Output the (X, Y) coordinate of the center of the cell containing the given text.  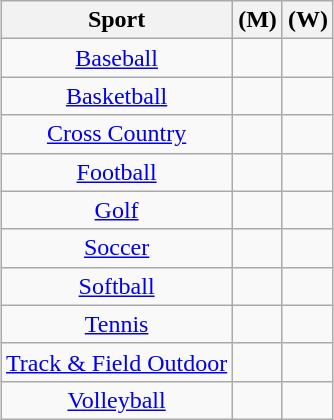
Volleyball (117, 400)
(W) (308, 20)
Football (117, 172)
Track & Field Outdoor (117, 362)
Basketball (117, 96)
Tennis (117, 324)
Cross Country (117, 134)
Golf (117, 210)
Soccer (117, 248)
Softball (117, 286)
(M) (258, 20)
Baseball (117, 58)
Sport (117, 20)
